Scan for the cell matching the given text and deliver its [x, y] coordinate at center. 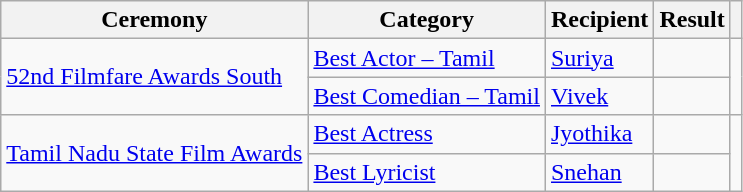
Snehan [599, 172]
Jyothika [599, 134]
Result [692, 20]
Best Actress [427, 134]
Tamil Nadu State Film Awards [154, 153]
Best Lyricist [427, 172]
Best Actor – Tamil [427, 58]
Recipient [599, 20]
Suriya [599, 58]
Ceremony [154, 20]
Vivek [599, 96]
Best Comedian – Tamil [427, 96]
Category [427, 20]
52nd Filmfare Awards South [154, 77]
